Return the (X, Y) coordinate for the center point of the cell that contains the specified text.  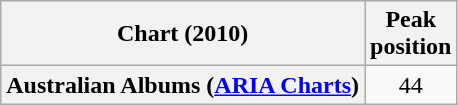
Peakposition (411, 34)
Australian Albums (ARIA Charts) (183, 85)
44 (411, 85)
Chart (2010) (183, 34)
